Locate the cell with the specified text and output its [X, Y] center coordinate. 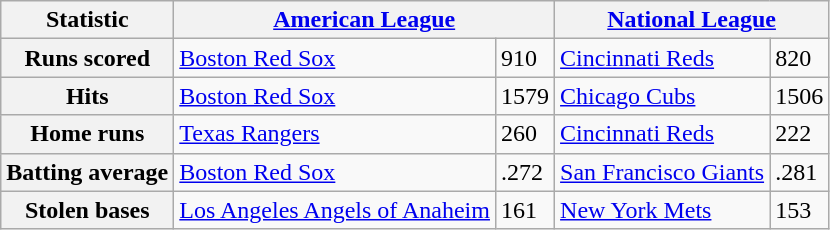
San Francisco Giants [662, 172]
Chicago Cubs [662, 96]
222 [800, 134]
National League [692, 20]
Hits [88, 96]
Texas Rangers [335, 134]
Runs scored [88, 58]
.272 [524, 172]
Statistic [88, 20]
1579 [524, 96]
American League [364, 20]
New York Mets [662, 210]
153 [800, 210]
910 [524, 58]
Home runs [88, 134]
.281 [800, 172]
Los Angeles Angels of Anaheim [335, 210]
820 [800, 58]
260 [524, 134]
161 [524, 210]
Stolen bases [88, 210]
1506 [800, 96]
Batting average [88, 172]
